Scan for the cell matching the given text and deliver its [X, Y] coordinate at center. 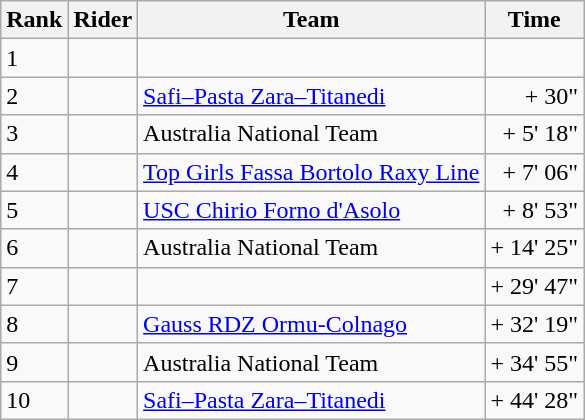
+ 29' 47" [534, 286]
7 [34, 286]
5 [34, 210]
10 [34, 400]
Top Girls Fassa Bortolo Raxy Line [312, 172]
1 [34, 58]
Time [534, 20]
Team [312, 20]
9 [34, 362]
8 [34, 324]
+ 30" [534, 96]
+ 34' 55" [534, 362]
Rank [34, 20]
6 [34, 248]
Rider [103, 20]
2 [34, 96]
+ 5' 18" [534, 134]
+ 32' 19" [534, 324]
+ 7' 06" [534, 172]
4 [34, 172]
Gauss RDZ Ormu-Colnago [312, 324]
+ 44' 28" [534, 400]
+ 8' 53" [534, 210]
3 [34, 134]
+ 14' 25" [534, 248]
USC Chirio Forno d'Asolo [312, 210]
